Determine the [X, Y] coordinate at the center of the cell enclosing the given text.  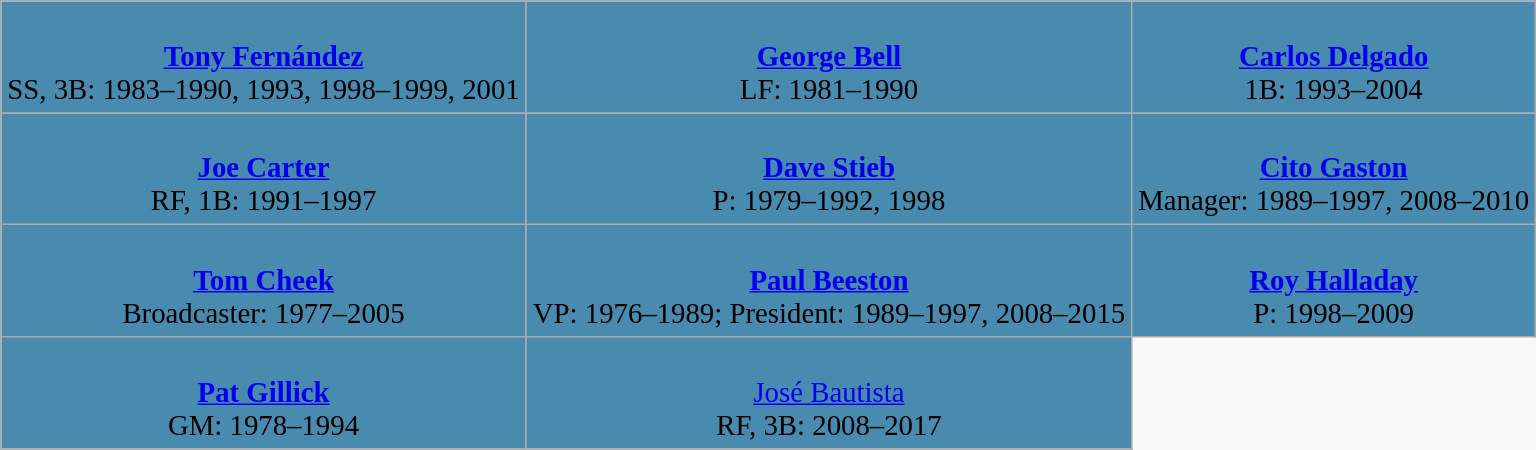
Cito GastonManager: 1989–1997, 2008–2010 [1334, 169]
Pat GillickGM: 1978–1994 [264, 393]
Joe CarterRF, 1B: 1991–1997 [264, 169]
José BautistaRF, 3B: 2008–2017 [828, 393]
George BellLF: 1981–1990 [828, 57]
Tony FernándezSS, 3B: 1983–1990, 1993, 1998–1999, 2001 [264, 57]
Carlos Delgado1B: 1993–2004 [1334, 57]
Paul BeestonVP: 1976–1989; President: 1989–1997, 2008–2015 [828, 281]
Dave StiebP: 1979–1992, 1998 [828, 169]
Roy HalladayP: 1998–2009 [1334, 281]
Tom CheekBroadcaster: 1977–2005 [264, 281]
